Return (x, y) of the center of cell containing provided text 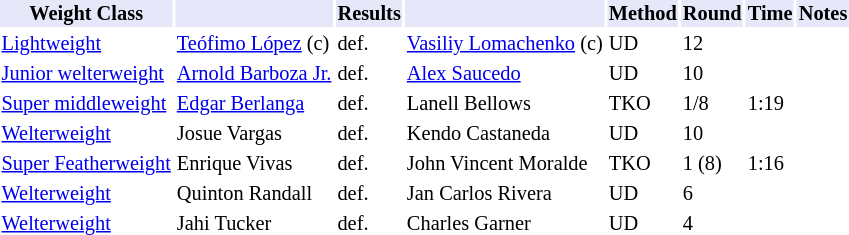
Josue Vargas (254, 134)
1:19 (770, 104)
Method (642, 14)
Alex Saucedo (504, 74)
Round (712, 14)
Arnold Barboza Jr. (254, 74)
Teófimo López (c) (254, 44)
Vasiliy Lomachenko (c) (504, 44)
Edgar Berlanga (254, 104)
6 (712, 194)
1/8 (712, 104)
12 (712, 44)
Weight Class (86, 14)
Super Featherweight (86, 164)
1:16 (770, 164)
1 (8) (712, 164)
Lightweight (86, 44)
Quinton Randall (254, 194)
Junior welterweight (86, 74)
Lanell Bellows (504, 104)
Enrique Vivas (254, 164)
John Vincent Moralde (504, 164)
Jan Carlos Rivera (504, 194)
Time (770, 14)
Results (369, 14)
Kendo Castaneda (504, 134)
Notes (823, 14)
Super middleweight (86, 104)
